Return (X, Y) of the center of cell containing provided text 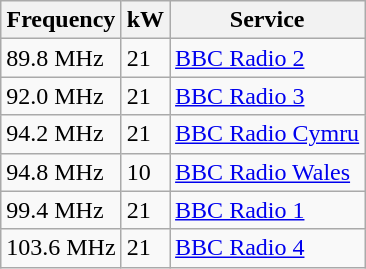
92.0 MHz (61, 96)
Frequency (61, 20)
10 (145, 172)
BBC Radio 2 (268, 58)
94.8 MHz (61, 172)
89.8 MHz (61, 58)
94.2 MHz (61, 134)
103.6 MHz (61, 248)
BBC Radio Cymru (268, 134)
BBC Radio 3 (268, 96)
BBC Radio 4 (268, 248)
Service (268, 20)
kW (145, 20)
BBC Radio Wales (268, 172)
BBC Radio 1 (268, 210)
99.4 MHz (61, 210)
